Detect which cell encompasses the target text, then output its [X, Y] center coordinate. 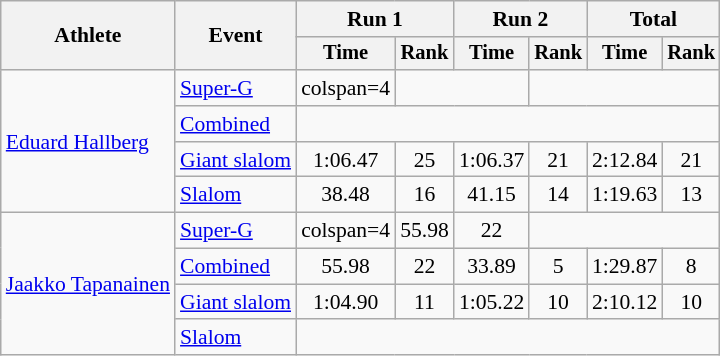
11 [424, 302]
38.48 [346, 195]
1:06.47 [346, 160]
33.89 [492, 267]
2:12.84 [624, 160]
Eduard Hallberg [88, 141]
1:04.90 [346, 302]
1:29.87 [624, 267]
16 [424, 195]
Jaakko Tapanainen [88, 284]
13 [691, 195]
41.15 [492, 195]
Run 1 [375, 19]
8 [691, 267]
1:19.63 [624, 195]
1:06.37 [492, 160]
1:05.22 [492, 302]
Event [236, 36]
25 [424, 160]
Athlete [88, 36]
14 [558, 195]
Run 2 [520, 19]
2:10.12 [624, 302]
5 [558, 267]
Total [654, 19]
